Search for the cell housing the specified text and yield its [X, Y] center coordinate. 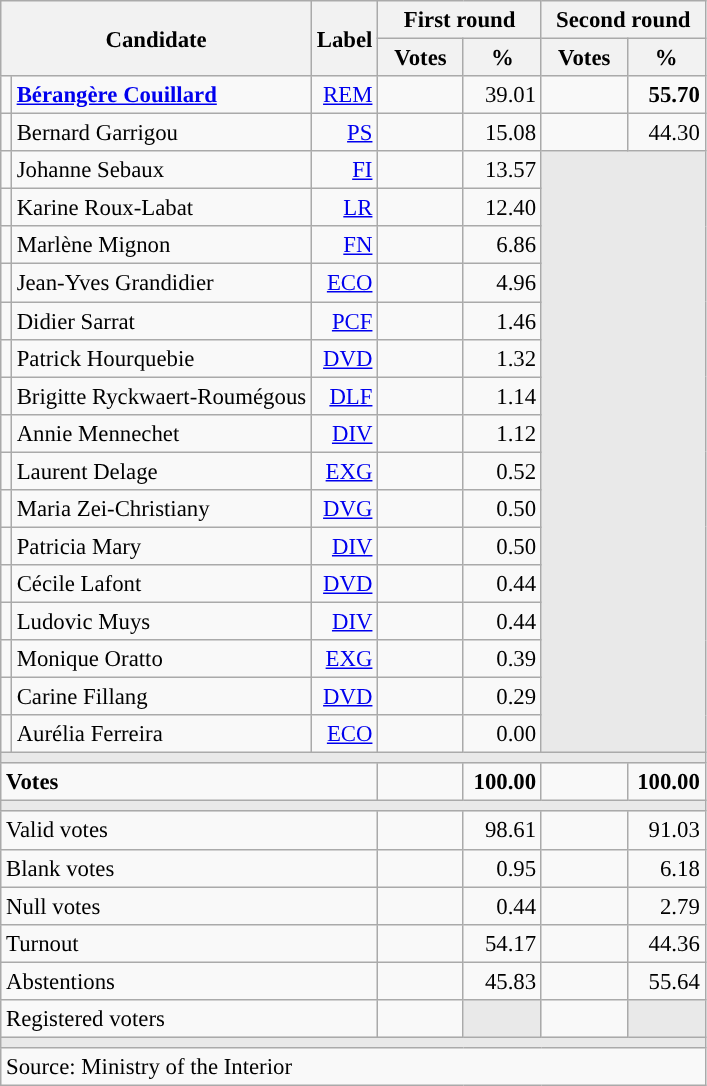
0.39 [502, 659]
13.57 [502, 170]
Marlène Mignon [161, 245]
Aurélia Ferreira [161, 734]
LR [344, 208]
Carine Fillang [161, 697]
45.83 [502, 981]
Monique Oratto [161, 659]
Johanne Sebaux [161, 170]
Cécile Lafont [161, 584]
1.32 [502, 358]
Maria Zei-Christiany [161, 509]
Turnout [190, 943]
DLF [344, 396]
Source: Ministry of the Interior [353, 1067]
FI [344, 170]
Patricia Mary [161, 546]
Bernard Garrigou [161, 133]
FN [344, 245]
Jean-Yves Grandidier [161, 283]
Didier Sarrat [161, 321]
2.79 [666, 906]
Patrick Hourquebie [161, 358]
Blank votes [190, 868]
44.30 [666, 133]
REM [344, 95]
Valid votes [190, 831]
55.70 [666, 95]
1.46 [502, 321]
Karine Roux-Labat [161, 208]
44.36 [666, 943]
0.29 [502, 697]
54.17 [502, 943]
12.40 [502, 208]
PCF [344, 321]
1.14 [502, 396]
Abstentions [190, 981]
Registered voters [190, 1019]
Candidate [156, 38]
Annie Mennechet [161, 433]
Laurent Delage [161, 471]
0.95 [502, 868]
Bérangère Couillard [161, 95]
55.64 [666, 981]
Brigitte Ryckwaert-Roumégous [161, 396]
Label [344, 38]
Second round [623, 20]
39.01 [502, 95]
15.08 [502, 133]
4.96 [502, 283]
6.86 [502, 245]
PS [344, 133]
91.03 [666, 831]
0.52 [502, 471]
1.12 [502, 433]
0.00 [502, 734]
6.18 [666, 868]
DVG [344, 509]
Null votes [190, 906]
Ludovic Muys [161, 621]
98.61 [502, 831]
First round [460, 20]
